For the text-containing cell, return its midpoint in [x, y] coordinate format. 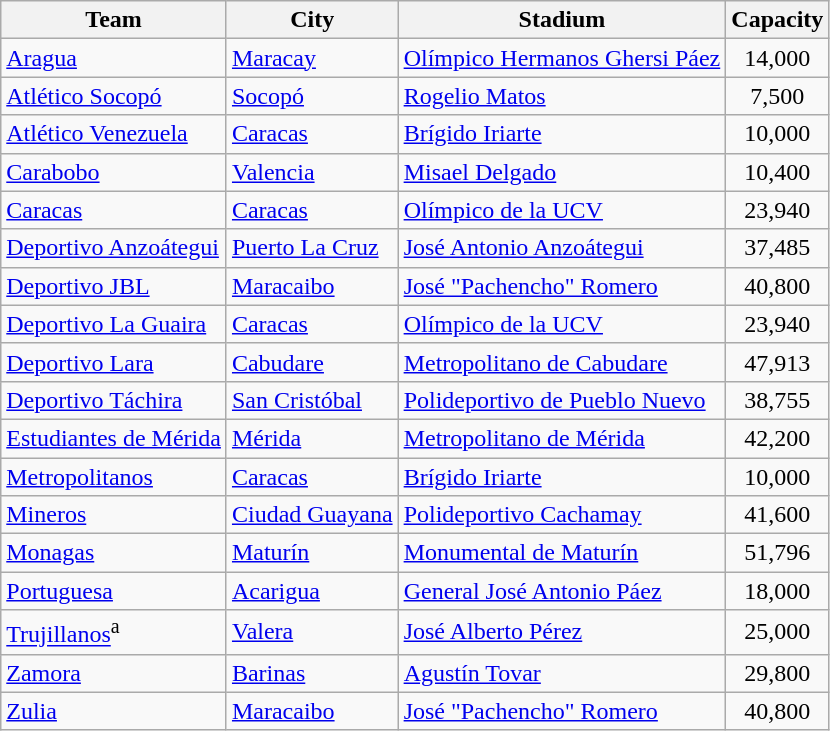
Portuguesa [114, 591]
Mérida [312, 438]
25,000 [778, 632]
Deportivo Anzoátegui [114, 248]
José Antonio Anzoátegui [562, 248]
Zulia [114, 711]
José Alberto Pérez [562, 632]
29,800 [778, 673]
Ciudad Guayana [312, 515]
Misael Delgado [562, 172]
Atlético Socopó [114, 96]
Maturín [312, 553]
Polideportivo de Pueblo Nuevo [562, 400]
Metropolitanos [114, 477]
Cabudare [312, 362]
37,485 [778, 248]
Rogelio Matos [562, 96]
14,000 [778, 58]
Polideportivo Cachamay [562, 515]
Maracay [312, 58]
51,796 [778, 553]
City [312, 20]
Metropolitano de Cabudare [562, 362]
7,500 [778, 96]
Barinas [312, 673]
Stadium [562, 20]
Deportivo Táchira [114, 400]
38,755 [778, 400]
Zamora [114, 673]
18,000 [778, 591]
Atlético Venezuela [114, 134]
Puerto La Cruz [312, 248]
Valencia [312, 172]
Olímpico Hermanos Ghersi Páez [562, 58]
Socopó [312, 96]
Metropolitano de Mérida [562, 438]
41,600 [778, 515]
Monagas [114, 553]
Estudiantes de Mérida [114, 438]
Carabobo [114, 172]
Monumental de Maturín [562, 553]
42,200 [778, 438]
Aragua [114, 58]
Trujillanosa [114, 632]
Agustín Tovar [562, 673]
Team [114, 20]
47,913 [778, 362]
Deportivo La Guaira [114, 324]
Valera [312, 632]
Acarigua [312, 591]
Capacity [778, 20]
Deportivo JBL [114, 286]
San Cristóbal [312, 400]
10,400 [778, 172]
Mineros [114, 515]
Deportivo Lara [114, 362]
General José Antonio Páez [562, 591]
